Return [X, Y] of the center of cell containing provided text 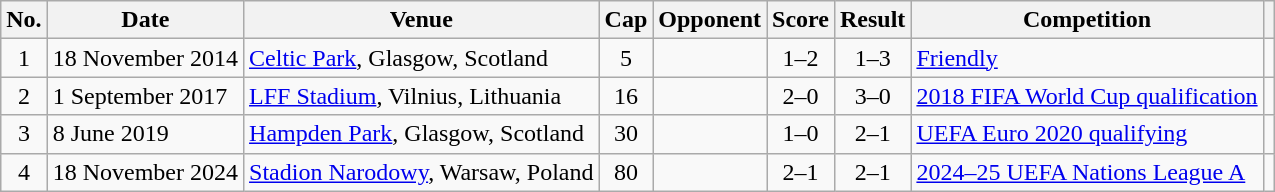
30 [626, 134]
Score [801, 20]
Date [145, 20]
2 [24, 96]
18 November 2014 [145, 58]
Stadion Narodowy, Warsaw, Poland [422, 172]
UEFA Euro 2020 qualifying [1087, 134]
2–0 [801, 96]
Result [872, 20]
3–0 [872, 96]
8 June 2019 [145, 134]
2018 FIFA World Cup qualification [1087, 96]
2024–25 UEFA Nations League A [1087, 172]
LFF Stadium, Vilnius, Lithuania [422, 96]
1–3 [872, 58]
1 September 2017 [145, 96]
16 [626, 96]
Competition [1087, 20]
5 [626, 58]
Opponent [710, 20]
4 [24, 172]
18 November 2024 [145, 172]
1–0 [801, 134]
Friendly [1087, 58]
No. [24, 20]
3 [24, 134]
Venue [422, 20]
Celtic Park, Glasgow, Scotland [422, 58]
1 [24, 58]
Cap [626, 20]
1–2 [801, 58]
80 [626, 172]
Hampden Park, Glasgow, Scotland [422, 134]
